Return the [X, Y] coordinate for the center point of the cell that contains the specified text.  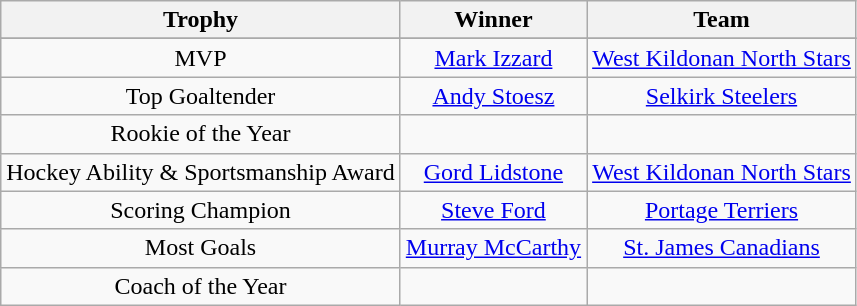
Rookie of the Year [201, 134]
Winner [493, 20]
Top Goaltender [201, 96]
Steve Ford [493, 210]
Portage Terriers [722, 210]
Scoring Champion [201, 210]
St. James Canadians [722, 248]
Coach of the Year [201, 286]
Team [722, 20]
Murray McCarthy [493, 248]
Hockey Ability & Sportsmanship Award [201, 172]
Trophy [201, 20]
Selkirk Steelers [722, 96]
Most Goals [201, 248]
Mark Izzard [493, 58]
Andy Stoesz [493, 96]
MVP [201, 58]
Gord Lidstone [493, 172]
